Pinpoint the cell where the given text exists, returning its [X, Y] midpoint coordinate. 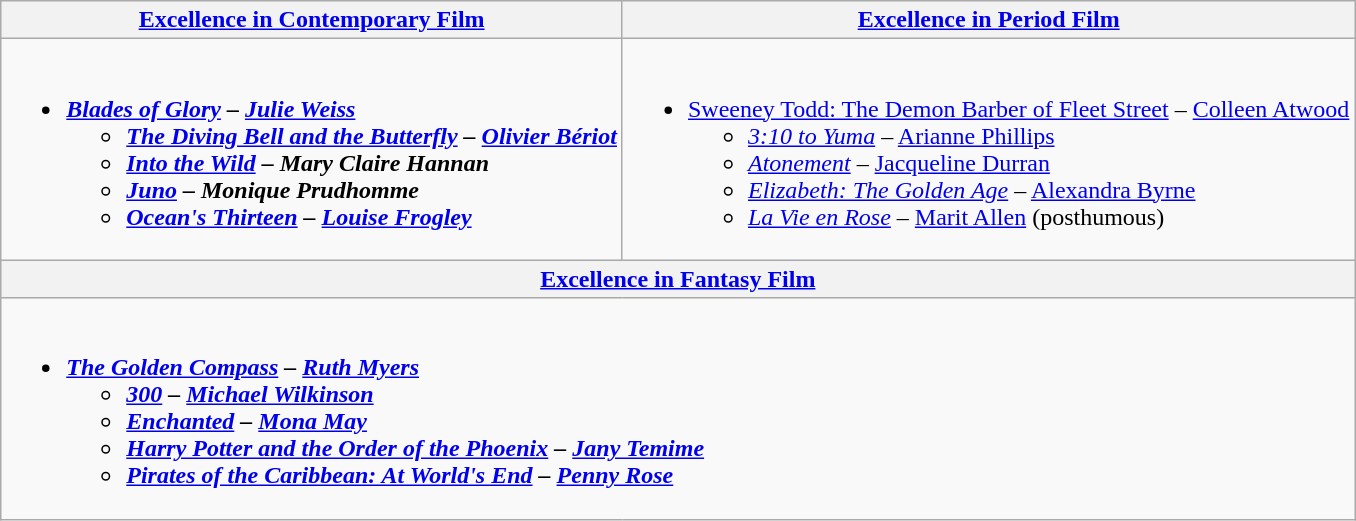
Excellence in Period Film [988, 20]
Excellence in Fantasy Film [678, 279]
Excellence in Contemporary Film [312, 20]
